Output the (x, y) coordinate of the center of the cell containing the given text.  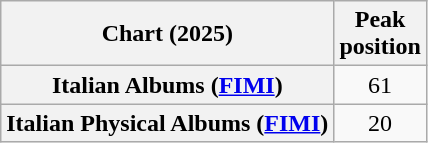
Italian Albums (FIMI) (168, 85)
20 (380, 123)
61 (380, 85)
Italian Physical Albums (FIMI) (168, 123)
Chart (2025) (168, 34)
Peakposition (380, 34)
